Detect which cell encompasses the target text, then output its (x, y) center coordinate. 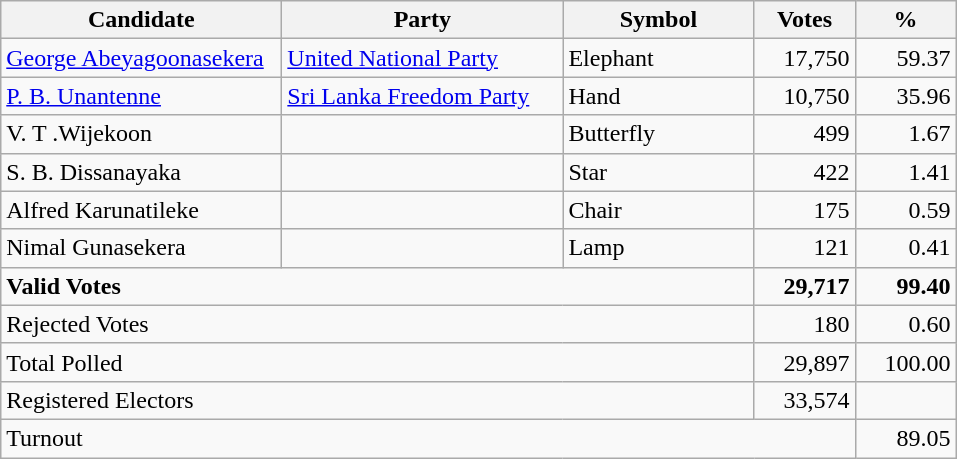
100.00 (906, 362)
Lamp (658, 248)
Candidate (142, 20)
0.41 (906, 248)
Alfred Karunatileke (142, 210)
59.37 (906, 58)
121 (804, 248)
Star (658, 172)
175 (804, 210)
Chair (658, 210)
180 (804, 324)
Sri Lanka Freedom Party (422, 96)
George Abeyagoonasekera (142, 58)
1.41 (906, 172)
S. B. Dissanayaka (142, 172)
Turnout (428, 438)
Elephant (658, 58)
P. B. Unantenne (142, 96)
Valid Votes (378, 286)
35.96 (906, 96)
1.67 (906, 134)
33,574 (804, 400)
Hand (658, 96)
0.60 (906, 324)
% (906, 20)
0.59 (906, 210)
Votes (804, 20)
Total Polled (378, 362)
99.40 (906, 286)
17,750 (804, 58)
Party (422, 20)
Symbol (658, 20)
Rejected Votes (378, 324)
499 (804, 134)
Registered Electors (378, 400)
422 (804, 172)
89.05 (906, 438)
10,750 (804, 96)
Butterfly (658, 134)
29,717 (804, 286)
V. T .Wijekoon (142, 134)
29,897 (804, 362)
Nimal Gunasekera (142, 248)
United National Party (422, 58)
